Capture the cell that displays the provided text and extract its [X, Y] central coordinate. 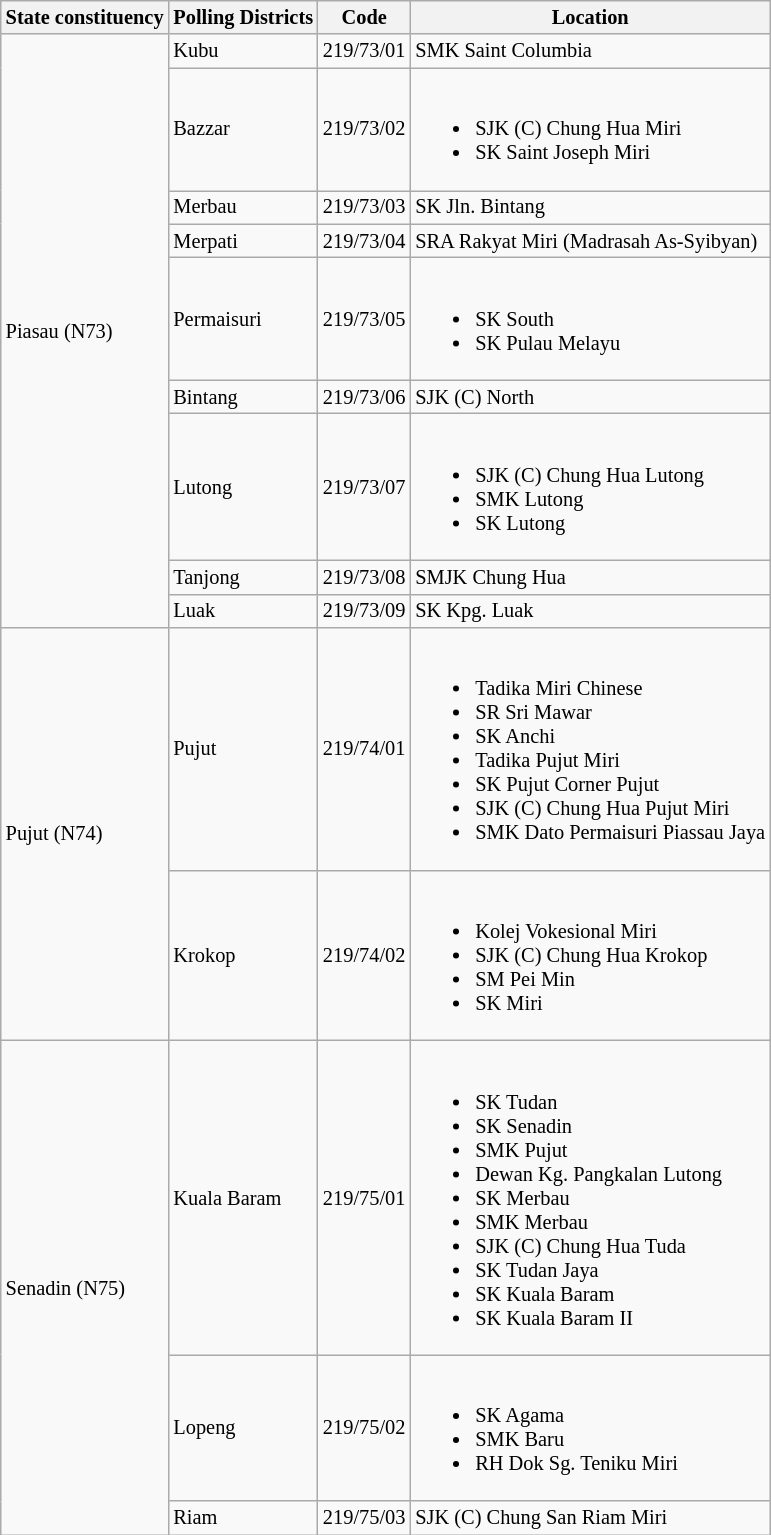
219/75/02 [364, 1428]
Code [364, 17]
SMK Saint Columbia [590, 51]
State constituency [85, 17]
Kolej Vokesional MiriSJK (C) Chung Hua KrokopSM Pei MinSK Miri [590, 955]
SK Kpg. Luak [590, 611]
219/73/08 [364, 577]
SJK (C) Chung Hua MiriSK Saint Joseph Miri [590, 129]
219/74/01 [364, 748]
Merpati [243, 241]
219/74/02 [364, 955]
Bazzar [243, 129]
SMJK Chung Hua [590, 577]
Polling Districts [243, 17]
Merbau [243, 207]
SJK (C) Chung Hua LutongSMK LutongSK Lutong [590, 487]
Lutong [243, 487]
219/73/07 [364, 487]
219/73/06 [364, 397]
Bintang [243, 397]
SK SouthSK Pulau Melayu [590, 318]
219/73/04 [364, 241]
219/75/03 [364, 1518]
Riam [243, 1518]
219/73/09 [364, 611]
Pujut (N74) [85, 834]
219/73/03 [364, 207]
Senadin (N75) [85, 1288]
Kuala Baram [243, 1197]
SK Jln. Bintang [590, 207]
Kubu [243, 51]
SK TudanSK SenadinSMK PujutDewan Kg. Pangkalan LutongSK MerbauSMK MerbauSJK (C) Chung Hua TudaSK Tudan JayaSK Kuala BaramSK Kuala Baram II [590, 1197]
Krokop [243, 955]
SJK (C) North [590, 397]
Permaisuri [243, 318]
219/73/01 [364, 51]
Location [590, 17]
Lopeng [243, 1428]
Tanjong [243, 577]
219/75/01 [364, 1197]
SRA Rakyat Miri (Madrasah As-Syibyan) [590, 241]
Tadika Miri ChineseSR Sri MawarSK AnchiTadika Pujut MiriSK Pujut Corner PujutSJK (C) Chung Hua Pujut MiriSMK Dato Permaisuri Piassau Jaya [590, 748]
219/73/02 [364, 129]
Piasau (N73) [85, 330]
SK AgamaSMK BaruRH Dok Sg. Teniku Miri [590, 1428]
Luak [243, 611]
Pujut [243, 748]
219/73/05 [364, 318]
SJK (C) Chung San Riam Miri [590, 1518]
